Pinpoint the cell where the given text exists, returning its (x, y) midpoint coordinate. 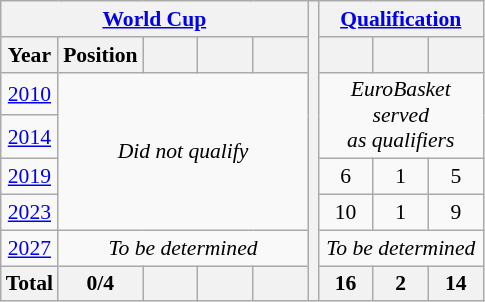
0/4 (100, 284)
Year (30, 55)
2 (400, 284)
5 (456, 177)
6 (346, 177)
World Cup (154, 19)
2023 (30, 213)
Total (30, 284)
10 (346, 213)
Qualification (400, 19)
2014 (30, 138)
2010 (30, 94)
14 (456, 284)
9 (456, 213)
16 (346, 284)
2019 (30, 177)
EuroBasket servedas qualifiers (400, 116)
Position (100, 55)
Did not qualify (183, 151)
2027 (30, 248)
